For the text-containing cell, return its midpoint in [x, y] coordinate format. 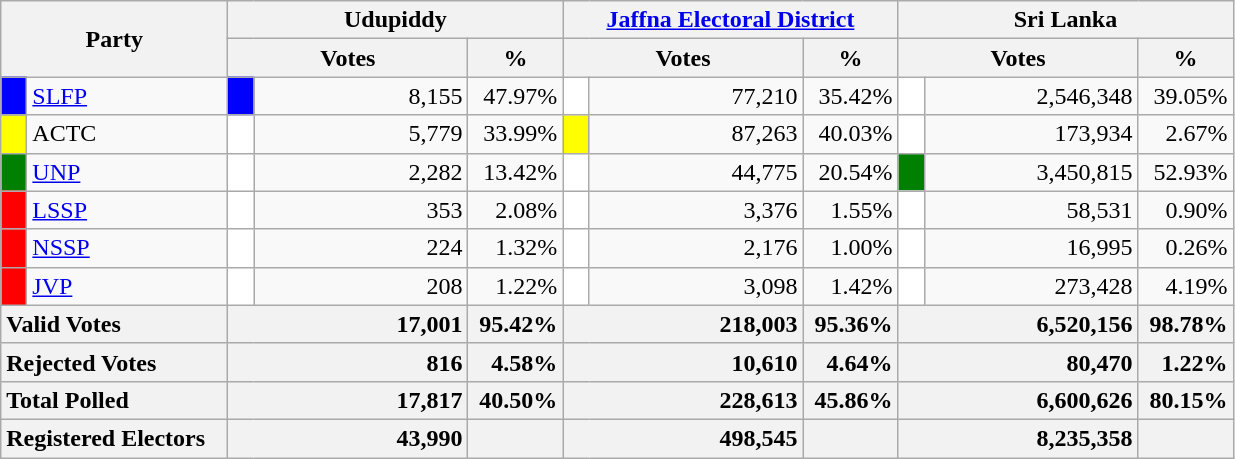
2,282 [361, 172]
816 [348, 362]
3,098 [696, 286]
58,531 [1031, 210]
8,155 [361, 96]
13.42% [516, 172]
5,779 [361, 134]
Jaffna Electoral District [730, 20]
4.58% [516, 362]
6,520,156 [1018, 324]
87,263 [696, 134]
2,546,348 [1031, 96]
98.78% [1186, 324]
JVP [128, 286]
3,376 [696, 210]
95.36% [850, 324]
228,613 [683, 400]
77,210 [696, 96]
UNP [128, 172]
44,775 [696, 172]
173,934 [1031, 134]
40.50% [516, 400]
208 [361, 286]
20.54% [850, 172]
35.42% [850, 96]
Total Polled [114, 400]
1.55% [850, 210]
40.03% [850, 134]
16,995 [1031, 248]
47.97% [516, 96]
2.67% [1186, 134]
95.42% [516, 324]
1.42% [850, 286]
6,600,626 [1018, 400]
2.08% [516, 210]
4.19% [1186, 286]
39.05% [1186, 96]
Udupiddy [396, 20]
4.64% [850, 362]
Valid Votes [114, 324]
17,001 [348, 324]
218,003 [683, 324]
Registered Electors [114, 438]
1.32% [516, 248]
10,610 [683, 362]
52.93% [1186, 172]
Sri Lanka [1066, 20]
1.00% [850, 248]
498,545 [683, 438]
SLFP [128, 96]
LSSP [128, 210]
NSSP [128, 248]
3,450,815 [1031, 172]
2,176 [696, 248]
ACTC [128, 134]
353 [361, 210]
Party [114, 39]
Rejected Votes [114, 362]
8,235,358 [1018, 438]
45.86% [850, 400]
0.26% [1186, 248]
80,470 [1018, 362]
17,817 [348, 400]
33.99% [516, 134]
43,990 [348, 438]
80.15% [1186, 400]
0.90% [1186, 210]
273,428 [1031, 286]
224 [361, 248]
